For the text-containing cell, return its midpoint in (X, Y) coordinate format. 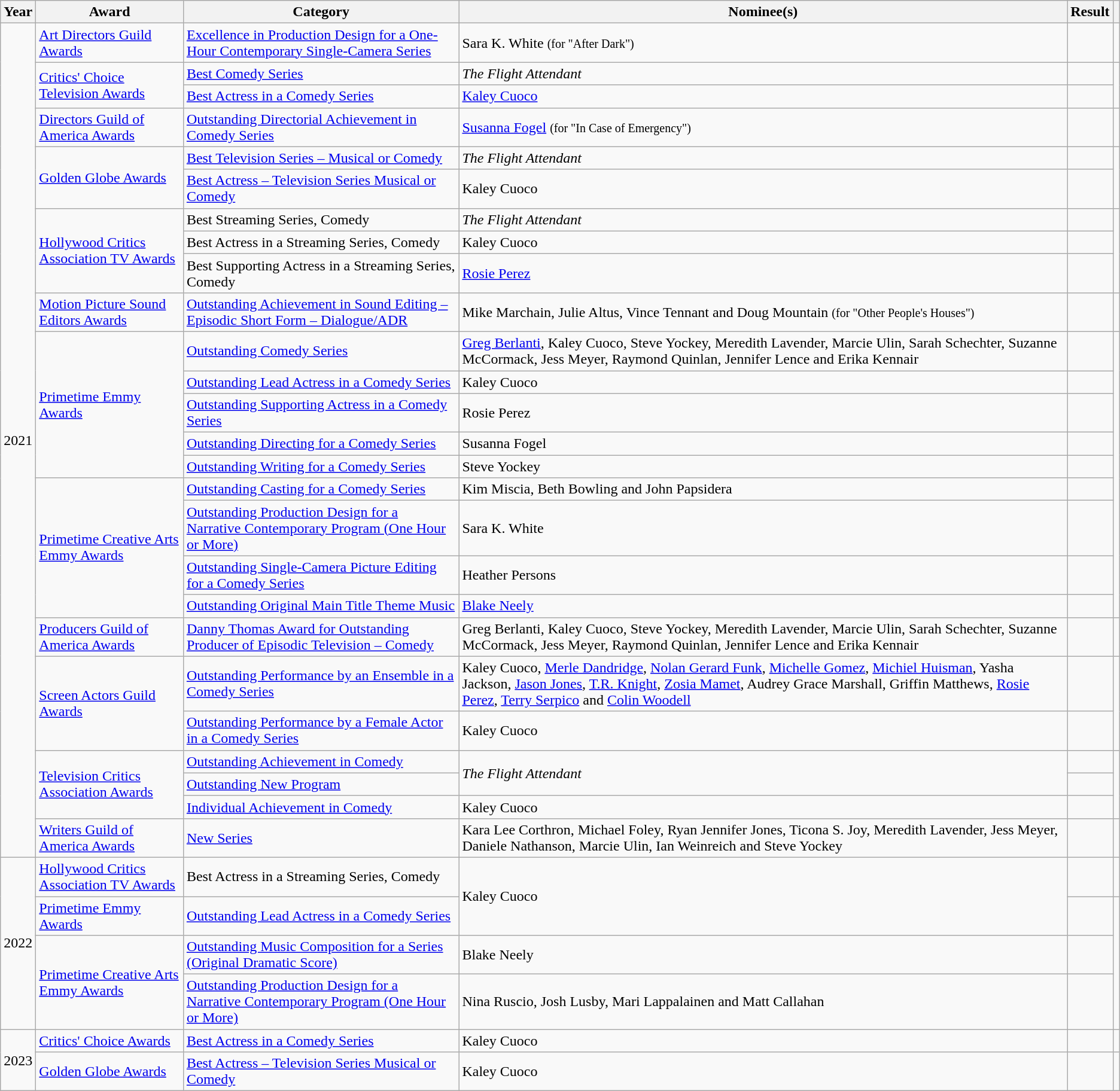
Category (321, 12)
Excellence in Production Design for a One-Hour Contemporary Single-Camera Series (321, 43)
Outstanding Music Composition for a Series (Original Dramatic Score) (321, 955)
Outstanding Performance by an Ensemble in a Comedy Series (321, 684)
Outstanding Comedy Series (321, 351)
Sara K. White (for "After Dark") (763, 43)
Outstanding Casting for a Comedy Series (321, 489)
Best Television Series – Musical or Comedy (321, 158)
Heather Persons (763, 575)
Danny Thomas Award for Outstanding Producer of Episodic Television – Comedy (321, 636)
Outstanding Single-Camera Picture Editing for a Comedy Series (321, 575)
Outstanding Original Main Title Theme Music (321, 606)
Screen Actors Guild Awards (110, 703)
Sara K. White (763, 528)
Outstanding Achievement in Comedy (321, 761)
Nominee(s) (763, 12)
Best Streaming Series, Comedy (321, 220)
2021 (18, 440)
Outstanding Directorial Achievement in Comedy Series (321, 127)
Steve Yockey (763, 467)
Susanna Fogel (for "In Case of Emergency") (763, 127)
Directors Guild of America Awards (110, 127)
Outstanding Performance by a Female Actor in a Comedy Series (321, 731)
Year (18, 12)
Outstanding New Program (321, 784)
Outstanding Achievement in Sound Editing – Episodic Short Form – Dialogue/ADR (321, 312)
2022 (18, 943)
Motion Picture Sound Editors Awards (110, 312)
Outstanding Directing for a Comedy Series (321, 444)
New Series (321, 837)
2023 (18, 1060)
Critics' Choice Television Awards (110, 85)
Result (1090, 12)
Susanna Fogel (763, 444)
Outstanding Supporting Actress in a Comedy Series (321, 413)
Critics' Choice Awards (110, 1041)
Producers Guild of America Awards (110, 636)
Mike Marchain, Julie Altus, Vince Tennant and Doug Mountain (for "Other People's Houses") (763, 312)
Writers Guild of America Awards (110, 837)
Best Supporting Actress in a Streaming Series, Comedy (321, 273)
Nina Ruscio, Josh Lusby, Mari Lappalainen and Matt Callahan (763, 1002)
Award (110, 12)
Kim Miscia, Beth Bowling and John Papsidera (763, 489)
Individual Achievement in Comedy (321, 807)
Art Directors Guild Awards (110, 43)
Outstanding Writing for a Comedy Series (321, 467)
Best Comedy Series (321, 74)
Television Critics Association Awards (110, 784)
